From the cell containing the given text, extract its center point as (X, Y) coordinate. 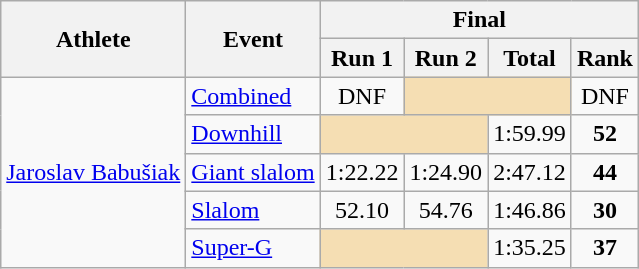
Final (479, 20)
Rank (604, 58)
52 (604, 134)
37 (604, 248)
1:24.90 (446, 172)
Athlete (94, 39)
Event (253, 39)
Super-G (253, 248)
1:46.86 (530, 210)
Total (530, 58)
30 (604, 210)
1:22.22 (362, 172)
2:47.12 (530, 172)
52.10 (362, 210)
1:59.99 (530, 134)
Jaroslav Babušiak (94, 172)
Slalom (253, 210)
Run 2 (446, 58)
54.76 (446, 210)
Combined (253, 96)
1:35.25 (530, 248)
44 (604, 172)
Giant slalom (253, 172)
Run 1 (362, 58)
Downhill (253, 134)
